For the text-containing cell, return its midpoint in [X, Y] coordinate format. 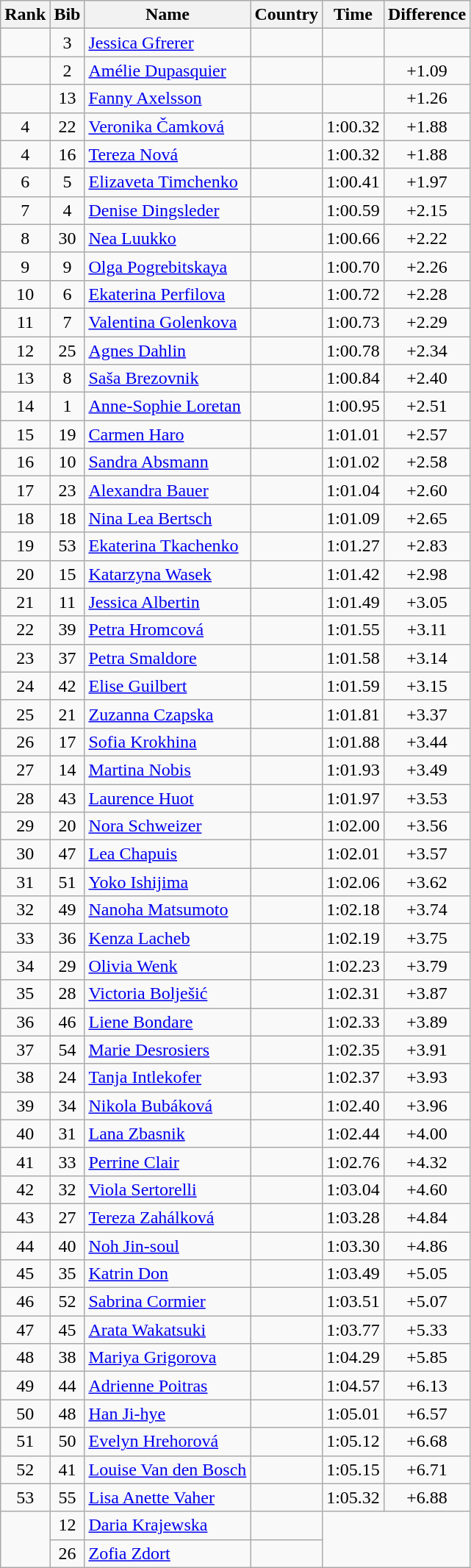
+5.05 [426, 1274]
Liene Bondare [168, 1022]
1:03.77 [353, 1330]
1:00.78 [353, 351]
Louise Van den Bosch [168, 1469]
1:01.97 [353, 798]
1:01.88 [353, 742]
1:05.15 [353, 1469]
Sabrina Cormier [168, 1302]
1:01.93 [353, 770]
Lana Zbasnik [168, 1134]
+2.98 [426, 574]
Carmen Haro [168, 434]
1:02.18 [353, 910]
1:02.37 [353, 1078]
3 [68, 43]
+5.85 [426, 1358]
+2.57 [426, 434]
Marie Desrosiers [168, 1050]
Fanny Axelsson [168, 99]
1:05.01 [353, 1414]
Laurence Huot [168, 798]
+3.37 [426, 714]
+5.33 [426, 1330]
Mariya Grigorova [168, 1358]
Country [287, 15]
Anne-Sophie Loretan [168, 407]
Nikola Bubáková [168, 1106]
1:02.23 [353, 966]
1:02.00 [353, 826]
+3.57 [426, 854]
1:00.41 [353, 182]
+3.62 [426, 882]
+3.75 [426, 938]
+3.89 [426, 1022]
+4.86 [426, 1246]
1 [68, 407]
1:01.42 [353, 574]
+3.93 [426, 1078]
+2.40 [426, 379]
Tereza Nová [168, 154]
1:04.29 [353, 1358]
5 [68, 182]
Nea Luukko [168, 238]
Saša Brezovnik [168, 379]
+6.71 [426, 1469]
1:00.66 [353, 238]
Agnes Dahlin [168, 351]
Rank [25, 15]
1:03.30 [353, 1246]
+3.87 [426, 994]
1:00.59 [353, 210]
Kenza Lacheb [168, 938]
1:00.95 [353, 407]
Katrin Don [168, 1274]
1:00.72 [353, 294]
+3.44 [426, 742]
54 [68, 1050]
Han Ji-hye [168, 1414]
+3.74 [426, 910]
Ekaterina Perfilova [168, 294]
Bib [68, 15]
2 [68, 71]
Denise Dingsleder [168, 210]
+3.14 [426, 658]
Elizaveta Timchenko [168, 182]
1:00.73 [353, 322]
+1.26 [426, 99]
Ekaterina Tkachenko [168, 546]
Sandra Absmann [168, 462]
1:02.31 [353, 994]
+6.68 [426, 1442]
+3.91 [426, 1050]
1:05.32 [353, 1497]
1:01.27 [353, 546]
+3.49 [426, 770]
Victoria Bolješić [168, 994]
+2.26 [426, 266]
1:01.59 [353, 686]
Olivia Wenk [168, 966]
Noh Jin-soul [168, 1246]
+2.22 [426, 238]
Lisa Anette Vaher [168, 1497]
+4.60 [426, 1189]
1:02.40 [353, 1106]
+3.56 [426, 826]
1:01.09 [353, 518]
55 [68, 1497]
+6.88 [426, 1497]
+2.29 [426, 322]
+3.11 [426, 630]
1:01.01 [353, 434]
+6.57 [426, 1414]
+3.53 [426, 798]
Difference [426, 15]
+2.51 [426, 407]
1:01.49 [353, 602]
Nora Schweizer [168, 826]
1:00.70 [353, 266]
1:02.44 [353, 1134]
+3.79 [426, 966]
1:02.76 [353, 1161]
1:01.58 [353, 658]
+3.05 [426, 602]
1:02.06 [353, 882]
1:02.33 [353, 1022]
Viola Sertorelli [168, 1189]
Petra Smaldore [168, 658]
1:00.84 [353, 379]
+4.32 [426, 1161]
Sofia Krokhina [168, 742]
Veronika Čamková [168, 126]
Elise Guilbert [168, 686]
+2.58 [426, 462]
Jessica Albertin [168, 602]
Name [168, 15]
Zuzanna Czapska [168, 714]
+4.00 [426, 1134]
Lea Chapuis [168, 854]
Tereza Zahálková [168, 1217]
1:03.28 [353, 1217]
Katarzyna Wasek [168, 574]
Valentina Golenkova [168, 322]
1:05.12 [353, 1442]
+2.15 [426, 210]
Tanja Intlekofer [168, 1078]
1:02.35 [353, 1050]
+3.96 [426, 1106]
1:02.19 [353, 938]
+2.65 [426, 518]
Martina Nobis [168, 770]
Time [353, 15]
+4.84 [426, 1217]
+5.07 [426, 1302]
Nina Lea Bertsch [168, 518]
Evelyn Hrehorová [168, 1442]
+3.15 [426, 686]
+2.34 [426, 351]
+2.28 [426, 294]
Yoko Ishijima [168, 882]
Perrine Clair [168, 1161]
+2.60 [426, 490]
+1.97 [426, 182]
Jessica Gfrerer [168, 43]
1:02.01 [353, 854]
+2.83 [426, 546]
Olga Pogrebitskaya [168, 266]
Daria Krajewska [168, 1525]
Adrienne Poitras [168, 1386]
1:03.51 [353, 1302]
Nanoha Matsumoto [168, 910]
+1.09 [426, 71]
Amélie Dupasquier [168, 71]
+6.13 [426, 1386]
1:01.55 [353, 630]
1:01.02 [353, 462]
Arata Wakatsuki [168, 1330]
Zofia Zdort [168, 1553]
1:01.04 [353, 490]
Petra Hromcová [168, 630]
1:03.49 [353, 1274]
Alexandra Bauer [168, 490]
1:03.04 [353, 1189]
1:01.81 [353, 714]
1:04.57 [353, 1386]
